Find where the given text appears and provide that cell's center as (x, y) coordinate. 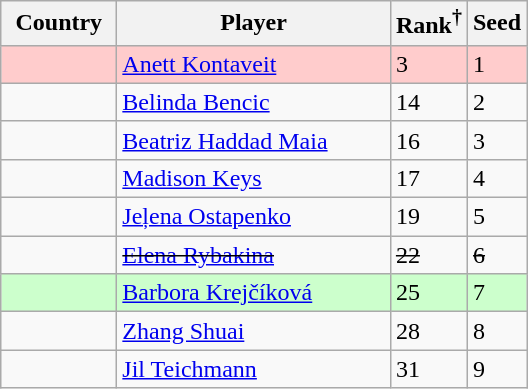
31 (428, 369)
Zhang Shuai (254, 331)
Barbora Krejčíková (254, 293)
17 (428, 178)
9 (496, 369)
4 (496, 178)
2 (496, 102)
1 (496, 64)
Belinda Bencic (254, 102)
Rank† (428, 24)
16 (428, 140)
Beatriz Haddad Maia (254, 140)
14 (428, 102)
22 (428, 255)
7 (496, 293)
Player (254, 24)
Jil Teichmann (254, 369)
5 (496, 217)
28 (428, 331)
6 (496, 255)
8 (496, 331)
Anett Kontaveit (254, 64)
19 (428, 217)
25 (428, 293)
Madison Keys (254, 178)
Elena Rybakina (254, 255)
Seed (496, 24)
Country (59, 24)
Jeļena Ostapenko (254, 217)
